Provide the [X, Y] coordinate of the cell's center where the given text is located.  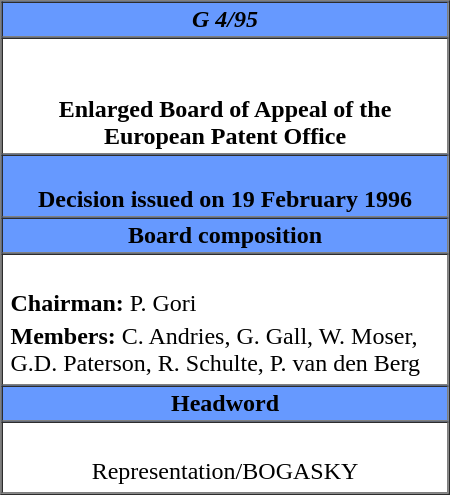
Board composition [226, 236]
G 4/95 [226, 20]
Chairman: P. Gori Members: C. Andries, G. Gall, W. Moser, G.D. Paterson, R. Schulte, P. van den Berg [226, 320]
Headword [226, 404]
Members: C. Andries, G. Gall, W. Moser, G.D. Paterson, R. Schulte, P. van den Berg [225, 350]
Enlarged Board of Appeal of the European Patent Office [226, 96]
Decision issued on 19 February 1996 [226, 186]
Chairman: P. Gori [225, 303]
